From the cell containing the given text, extract its center point as [X, Y] coordinate. 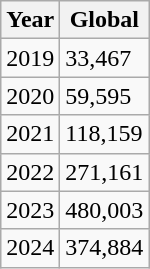
Global [104, 20]
59,595 [104, 96]
2024 [30, 248]
33,467 [104, 58]
2023 [30, 210]
2021 [30, 134]
374,884 [104, 248]
271,161 [104, 172]
480,003 [104, 210]
2020 [30, 96]
118,159 [104, 134]
2019 [30, 58]
2022 [30, 172]
Year [30, 20]
